Return (X, Y) of the center of cell containing provided text 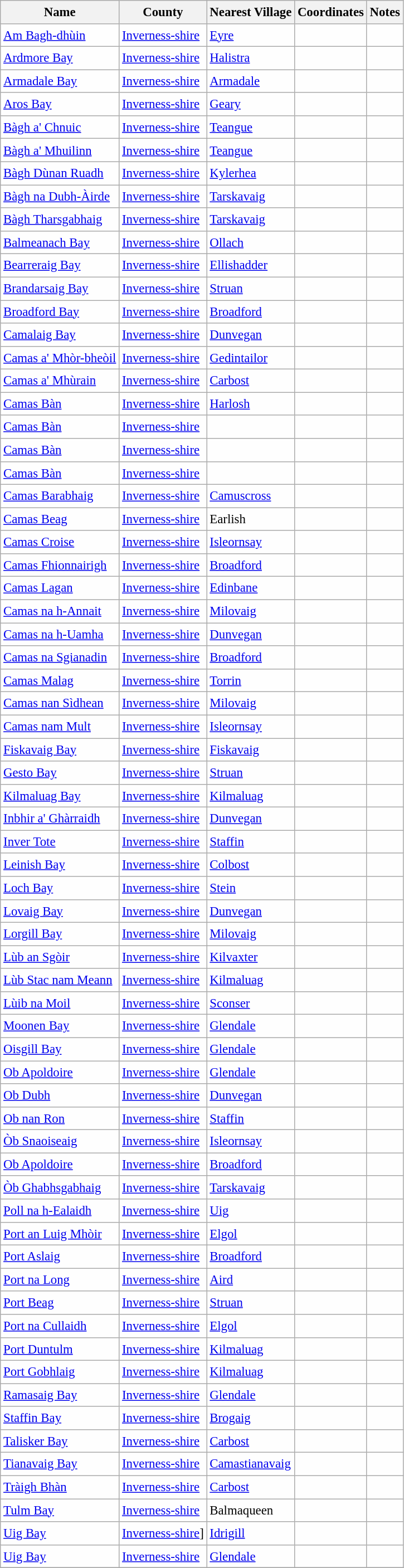
Camas nan Sìdhean (60, 703)
Òb Ghabhsgabhaig (60, 1188)
Kylerhea (251, 174)
Halistra (251, 58)
Òb Snaoiseaig (60, 1141)
Oisgill Bay (60, 1049)
Camas na h-Uamha (60, 634)
Coordinates (331, 12)
Camas nam Mult (60, 727)
Leinish Bay (60, 865)
Geary (251, 104)
Earlish (251, 519)
Port Gobhlaig (60, 1372)
Name (60, 12)
Balmeanach Bay (60, 243)
Talisker Bay (60, 1441)
Balmaqueen (251, 1510)
Torrin (251, 681)
Edinbane (251, 588)
Camastianavaig (251, 1464)
Bearreraig Bay (60, 265)
Ramasaig Bay (60, 1395)
Fiskavaig (251, 750)
Camalaig Bay (60, 334)
Camas a' Mhòr-bheòil (60, 358)
Armadale (251, 81)
Poll na h-Ealaidh (60, 1210)
Camas Malag (60, 681)
Brogaig (251, 1418)
Ellishadder (251, 265)
Camas a' Mhùrain (60, 381)
Ob nan Ron (60, 1119)
Armadale Bay (60, 81)
Camas Beag (60, 519)
Tulm Bay (60, 1510)
Harlosh (251, 403)
Camas Lagan (60, 588)
Notes (384, 12)
Port Duntulm (60, 1348)
Fiskavaig Bay (60, 750)
Tràigh Bhàn (60, 1487)
Kilvaxter (251, 957)
Port an Luig Mhòir (60, 1234)
Bàgh a' Mhuilinn (60, 150)
Tianavaig Bay (60, 1464)
Sconser (251, 1003)
Aird (251, 1279)
Bàgh Tharsgabhaig (60, 220)
Bàgh Dùnan Ruadh (60, 174)
Lùb an Sgòir (60, 957)
Kilmaluag Bay (60, 796)
Camas na h-Annait (60, 611)
Inbhir a' Ghàrraidh (60, 819)
Ollach (251, 243)
Brandarsaig Bay (60, 289)
Loch Bay (60, 888)
Camas Fhionnairigh (60, 565)
Eyre (251, 35)
Camas Barabhaig (60, 496)
Colbost (251, 865)
Gedintailor (251, 358)
Am Bagh-dhùin (60, 35)
Port na Long (60, 1279)
Bàgh a' Chnuic (60, 127)
Camuscross (251, 496)
Idrigill (251, 1533)
Camas na Sgianadin (60, 658)
Moonen Bay (60, 1026)
Camas Croise (60, 542)
Port na Cullaidh (60, 1326)
Inverness-shire] (163, 1533)
Bàgh na Dubh-Àirde (60, 196)
Lùb Stac nam Meann (60, 980)
Staffin Bay (60, 1418)
Aros Bay (60, 104)
Lorgill Bay (60, 934)
Nearest Village (251, 12)
Lùib na Moil (60, 1003)
Broadford Bay (60, 312)
County (163, 12)
Uig (251, 1210)
Ardmore Bay (60, 58)
Ob Dubh (60, 1095)
Port Beag (60, 1303)
Lovaig Bay (60, 910)
Stein (251, 888)
Port Aslaig (60, 1257)
Gesto Bay (60, 772)
Inver Tote (60, 841)
